Pinpoint the cell where the given text exists, returning its [X, Y] midpoint coordinate. 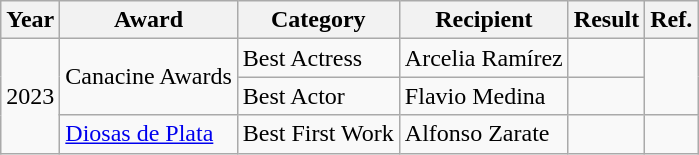
Result [606, 20]
Category [318, 20]
Year [30, 20]
2023 [30, 96]
Best Actress [318, 58]
Award [148, 20]
Diosas de Plata [148, 134]
Best Actor [318, 96]
Alfonso Zarate [484, 134]
Flavio Medina [484, 96]
Ref. [672, 20]
Best First Work [318, 134]
Arcelia Ramírez [484, 58]
Canacine Awards [148, 77]
Recipient [484, 20]
